Provide the (x, y) coordinate of the cell's center where the given text is located.  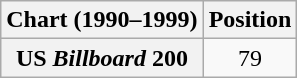
US Billboard 200 (102, 58)
79 (250, 58)
Chart (1990–1999) (102, 20)
Position (250, 20)
